Find where the given text appears and provide that cell's center as [x, y] coordinate. 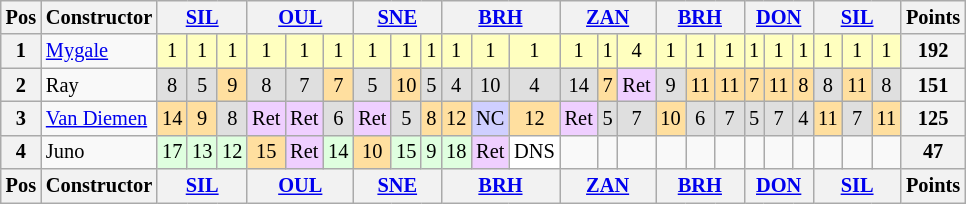
192 [933, 51]
Mygale [99, 51]
2 [21, 85]
47 [933, 152]
125 [933, 118]
3 [21, 118]
18 [456, 152]
Ray [99, 85]
151 [933, 85]
DNS [534, 152]
17 [172, 152]
Van Diemen [99, 118]
Juno [99, 152]
NC [490, 118]
13 [202, 152]
